Provide the (x, y) coordinate of the cell's center where the given text is located.  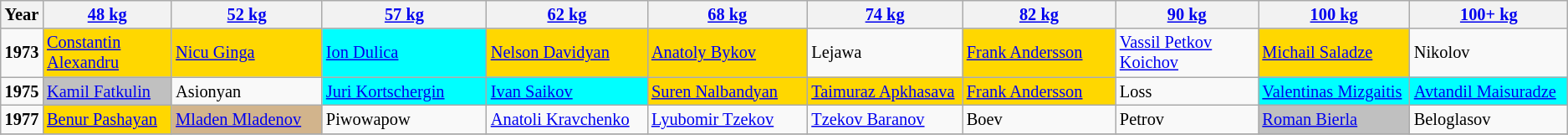
Valentinas Mizgaitis (1335, 91)
Avtandil Maisuradze (1489, 91)
Nelson Davidyan (567, 53)
Michail Saladze (1335, 53)
100+ kg (1489, 14)
Lejawa (885, 53)
Piwowapow (405, 119)
Juri Kortschergin (405, 91)
82 kg (1039, 14)
1973 (22, 53)
Roman Bierla (1335, 119)
57 kg (405, 14)
Kamil Fatkulin (107, 91)
Ivan Saikov (567, 91)
Suren Nalbandyan (728, 91)
Beloglasov (1489, 119)
52 kg (247, 14)
1975 (22, 91)
Tzekov Baranov (885, 119)
Nikolov (1489, 53)
100 kg (1335, 14)
68 kg (728, 14)
48 kg (107, 14)
Vassil Petkov Koichov (1187, 53)
1977 (22, 119)
Mladen Mladenov (247, 119)
Taimuraz Apkhasava (885, 91)
74 kg (885, 14)
Year (22, 14)
Ion Dulica (405, 53)
Loss (1187, 91)
62 kg (567, 14)
Benur Pashayan (107, 119)
Nicu Ginga (247, 53)
Constantin Alexandru (107, 53)
Boev (1039, 119)
Anatoli Kravchenko (567, 119)
90 kg (1187, 14)
Anatoly Bykov (728, 53)
Lyubomir Tzekov (728, 119)
Asionyan (247, 91)
Petrov (1187, 119)
